Output the [X, Y] coordinate of the center of the cell containing the given text.  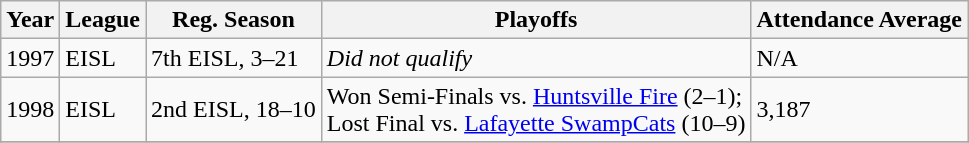
3,187 [860, 110]
2nd EISL, 18–10 [234, 110]
League [103, 20]
1997 [30, 58]
Playoffs [536, 20]
Year [30, 20]
Won Semi-Finals vs. Huntsville Fire (2–1);Lost Final vs. Lafayette SwampCats (10–9) [536, 110]
1998 [30, 110]
Reg. Season [234, 20]
7th EISL, 3–21 [234, 58]
N/A [860, 58]
Attendance Average [860, 20]
Did not qualify [536, 58]
